Determine the [X, Y] coordinate at the center of the cell enclosing the given text.  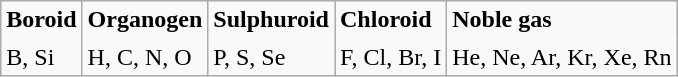
P, S, Se [272, 56]
He, Ne, Ar, Kr, Xe, Rn [562, 56]
Organogen [145, 20]
Chloroid [390, 20]
F, Cl, Br, I [390, 56]
H, C, N, O [145, 56]
Noble gas [562, 20]
Boroid [42, 20]
Sulphuroid [272, 20]
B, Si [42, 56]
